Identify which cell holds the provided text, then report its (X, Y) central coordinate. 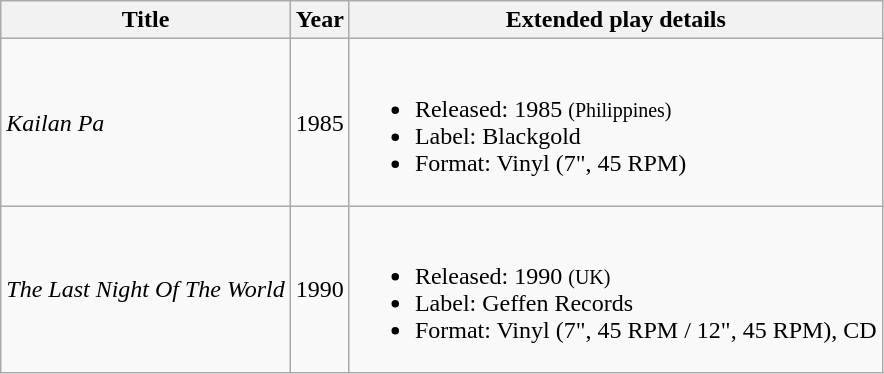
Released: 1990 (UK)Label: Geffen RecordsFormat: Vinyl (7", 45 RPM / 12", 45 RPM), CD (616, 290)
1990 (320, 290)
The Last Night Of The World (146, 290)
1985 (320, 122)
Year (320, 20)
Extended play details (616, 20)
Released: 1985 (Philippines)Label: BlackgoldFormat: Vinyl (7", 45 RPM) (616, 122)
Kailan Pa (146, 122)
Title (146, 20)
